Pinpoint the cell where the given text exists, returning its (X, Y) midpoint coordinate. 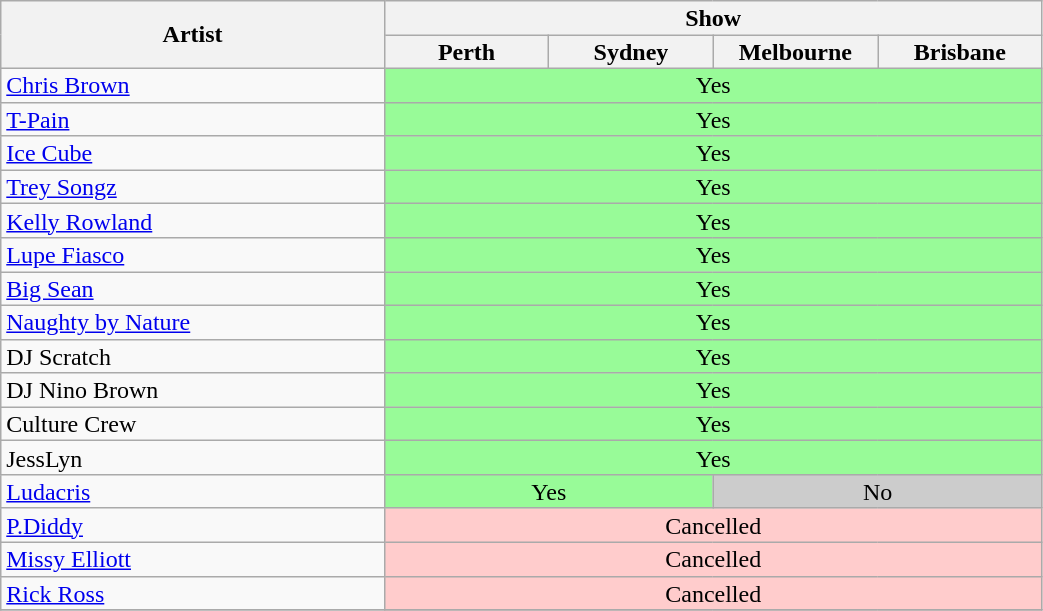
Sydney (631, 52)
Rick Ross (193, 593)
Melbourne (795, 52)
P.Diddy (193, 525)
T-Pain (193, 119)
Brisbane (960, 52)
Naughty by Nature (193, 322)
Artist (193, 35)
No (878, 492)
JessLyn (193, 458)
Show (713, 18)
Trey Songz (193, 187)
Ludacris (193, 492)
Big Sean (193, 289)
Lupe Fiasco (193, 255)
DJ Nino Brown (193, 390)
Ice Cube (193, 153)
Kelly Rowland (193, 221)
Perth (466, 52)
Chris Brown (193, 85)
Culture Crew (193, 424)
Missy Elliott (193, 559)
DJ Scratch (193, 356)
